For the text-containing cell, return its midpoint in (x, y) coordinate format. 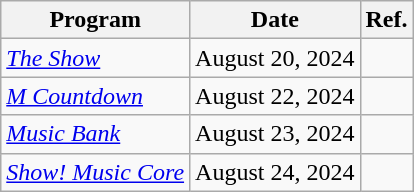
Program (96, 20)
August 22, 2024 (275, 96)
August 24, 2024 (275, 172)
Ref. (386, 20)
Date (275, 20)
Music Bank (96, 134)
August 23, 2024 (275, 134)
August 20, 2024 (275, 58)
Show! Music Core (96, 172)
M Countdown (96, 96)
The Show (96, 58)
